Return the (X, Y) coordinate for the center point of the cell that contains the specified text.  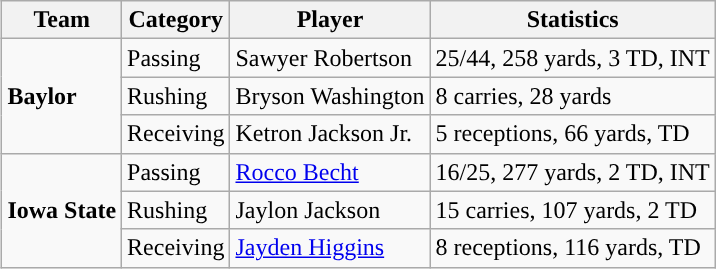
Ketron Jackson Jr. (330, 134)
Team (62, 20)
8 carries, 28 yards (572, 96)
5 receptions, 66 yards, TD (572, 134)
Player (330, 20)
Sawyer Robertson (330, 58)
Iowa State (62, 210)
Category (176, 20)
Jayden Higgins (330, 248)
Statistics (572, 20)
Baylor (62, 96)
15 carries, 107 yards, 2 TD (572, 210)
8 receptions, 116 yards, TD (572, 248)
25/44, 258 yards, 3 TD, INT (572, 58)
Jaylon Jackson (330, 210)
Rocco Becht (330, 172)
16/25, 277 yards, 2 TD, INT (572, 172)
Bryson Washington (330, 96)
